Output the [x, y] coordinate of the center of the cell containing the given text.  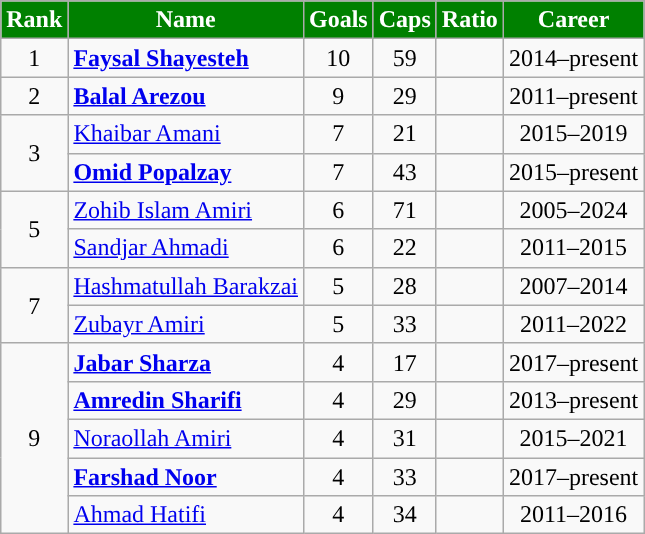
Jabar Sharza [186, 362]
Ratio [470, 20]
Zohib Islam Amiri [186, 210]
Rank [34, 20]
1 [34, 58]
Goals [338, 20]
Balal Arezou [186, 96]
Faysal Shayesteh [186, 58]
22 [404, 248]
59 [404, 58]
Hashmatullah Barakzai [186, 286]
34 [404, 515]
Amredin Sharifi [186, 400]
10 [338, 58]
71 [404, 210]
Noraollah Amiri [186, 438]
2014–present [573, 58]
Career [573, 20]
2015–2019 [573, 134]
2013–present [573, 400]
2015–2021 [573, 438]
Khaibar Amani [186, 134]
3 [34, 153]
Sandjar Ahmadi [186, 248]
Ahmad Hatifi [186, 515]
2011–2016 [573, 515]
2015–present [573, 172]
2005–2024 [573, 210]
Zubayr Amiri [186, 324]
2011–2015 [573, 248]
2011–2022 [573, 324]
2011–present [573, 96]
Caps [404, 20]
28 [404, 286]
2 [34, 96]
Omid Popalzay [186, 172]
Farshad Noor [186, 477]
31 [404, 438]
43 [404, 172]
17 [404, 362]
Name [186, 20]
21 [404, 134]
2007–2014 [573, 286]
